Pinpoint the cell where the given text exists, returning its (x, y) midpoint coordinate. 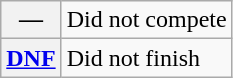
DNF (31, 58)
Did not compete (146, 20)
— (31, 20)
Did not finish (146, 58)
